Identify which cell holds the provided text, then report its (x, y) central coordinate. 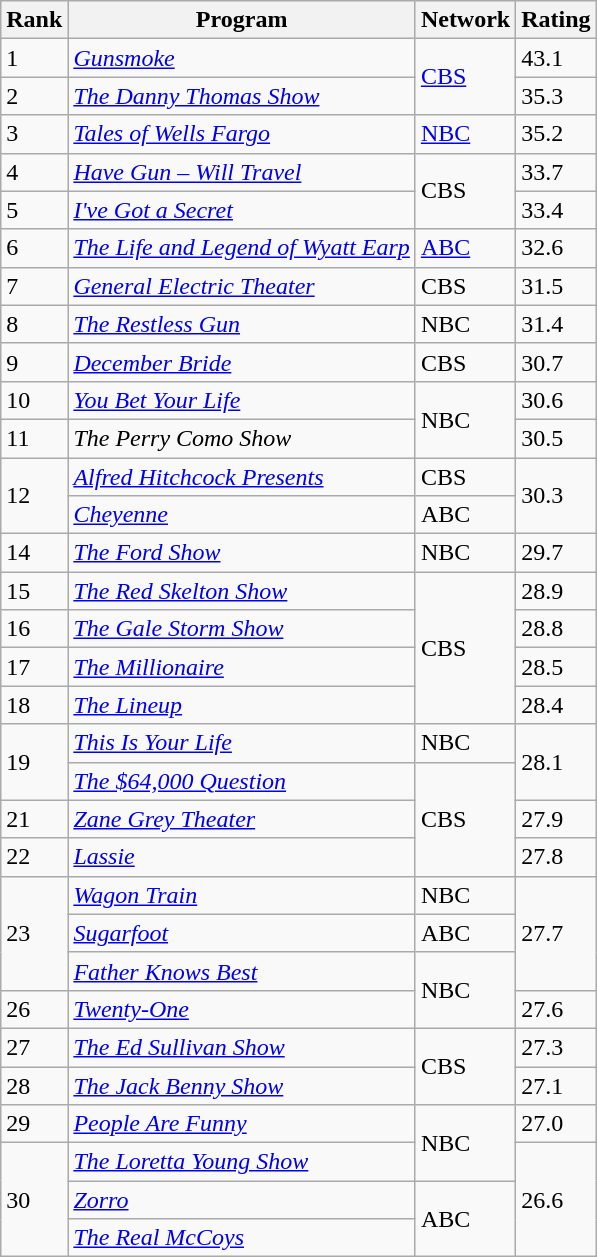
32.6 (556, 248)
The Ford Show (242, 553)
30 (34, 1200)
29.7 (556, 553)
28.5 (556, 667)
2 (34, 96)
26.6 (556, 1200)
30.7 (556, 362)
Zorro (242, 1200)
33.4 (556, 210)
27.6 (556, 1009)
14 (34, 553)
19 (34, 762)
The Red Skelton Show (242, 591)
General Electric Theater (242, 286)
28.8 (556, 629)
35.3 (556, 96)
33.7 (556, 172)
9 (34, 362)
26 (34, 1009)
28.1 (556, 762)
28.4 (556, 705)
Gunsmoke (242, 58)
17 (34, 667)
6 (34, 248)
1 (34, 58)
Lassie (242, 857)
The Danny Thomas Show (242, 96)
27.0 (556, 1124)
16 (34, 629)
Have Gun – Will Travel (242, 172)
Tales of Wells Fargo (242, 134)
27.9 (556, 819)
30.3 (556, 496)
Twenty-One (242, 1009)
12 (34, 496)
27.3 (556, 1047)
11 (34, 438)
Rating (556, 20)
15 (34, 591)
The Lineup (242, 705)
31.4 (556, 324)
30.5 (556, 438)
27.1 (556, 1085)
30.6 (556, 400)
23 (34, 933)
29 (34, 1124)
The Restless Gun (242, 324)
This Is Your Life (242, 743)
27.7 (556, 933)
8 (34, 324)
18 (34, 705)
10 (34, 400)
December Bride (242, 362)
The Jack Benny Show (242, 1085)
Zane Grey Theater (242, 819)
35.2 (556, 134)
Rank (34, 20)
People Are Funny (242, 1124)
Alfred Hitchcock Presents (242, 477)
Program (242, 20)
21 (34, 819)
43.1 (556, 58)
Cheyenne (242, 515)
You Bet Your Life (242, 400)
7 (34, 286)
The Life and Legend of Wyatt Earp (242, 248)
Network (465, 20)
27 (34, 1047)
The Ed Sullivan Show (242, 1047)
31.5 (556, 286)
Father Knows Best (242, 971)
Sugarfoot (242, 933)
4 (34, 172)
The Millionaire (242, 667)
22 (34, 857)
28 (34, 1085)
The $64,000 Question (242, 781)
The Real McCoys (242, 1238)
5 (34, 210)
Wagon Train (242, 895)
The Perry Como Show (242, 438)
I've Got a Secret (242, 210)
The Gale Storm Show (242, 629)
The Loretta Young Show (242, 1162)
3 (34, 134)
27.8 (556, 857)
28.9 (556, 591)
